Locate the cell with the specified text and output its (X, Y) center coordinate. 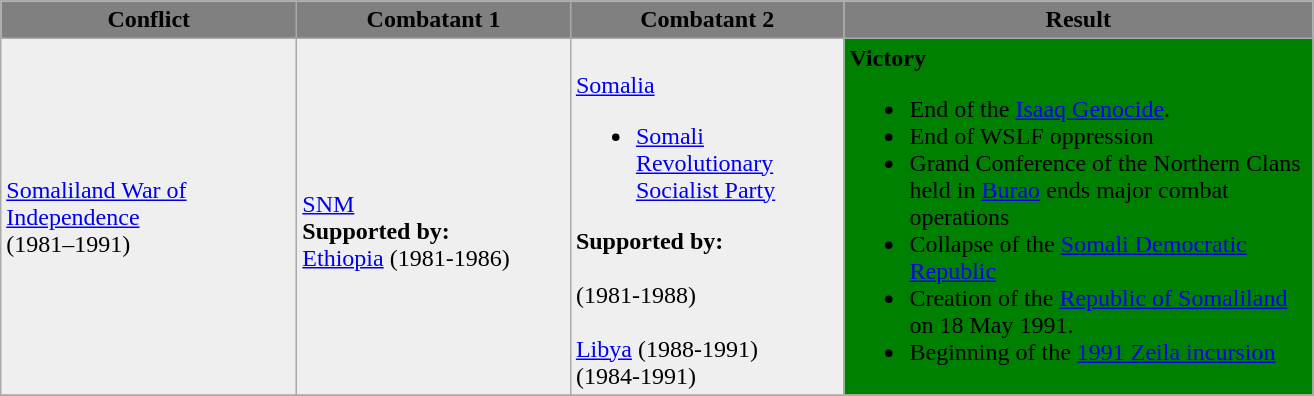
Somalia Somali Revolutionary Socialist PartySupported by: (1981-1988) Libya (1988-1991) (1984-1991) (707, 217)
Combatant 2 (707, 20)
SNMSupported by: Ethiopia (1981-1986) (434, 217)
Conflict (149, 20)
Somaliland War of Independence(1981–1991) (149, 217)
Combatant 1 (434, 20)
Result (1078, 20)
